Return (X, Y) of the center of cell containing provided text 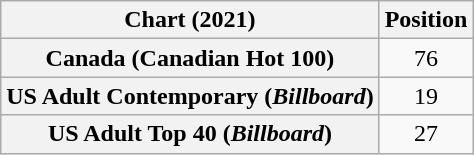
27 (426, 134)
Canada (Canadian Hot 100) (190, 58)
US Adult Contemporary (Billboard) (190, 96)
76 (426, 58)
US Adult Top 40 (Billboard) (190, 134)
Position (426, 20)
Chart (2021) (190, 20)
19 (426, 96)
